Scan for the cell matching the given text and deliver its [X, Y] coordinate at center. 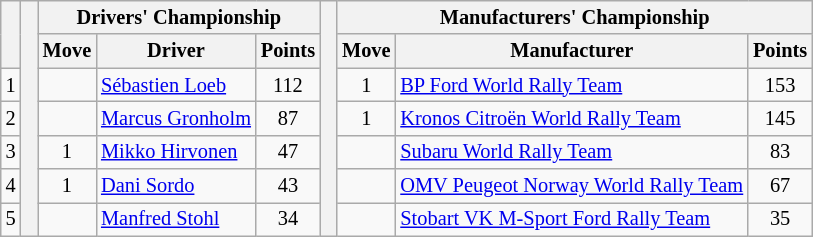
Subaru World Rally Team [572, 152]
Marcus Gronholm [176, 118]
5 [11, 219]
Dani Sordo [176, 186]
83 [780, 152]
34 [288, 219]
Manufacturers' Championship [574, 17]
87 [288, 118]
2 [11, 118]
Manfred Stohl [176, 219]
35 [780, 219]
Stobart VK M-Sport Ford Rally Team [572, 219]
OMV Peugeot Norway World Rally Team [572, 186]
Manufacturer [572, 51]
4 [11, 186]
Drivers' Championship [179, 17]
47 [288, 152]
153 [780, 85]
43 [288, 186]
145 [780, 118]
Kronos Citroën World Rally Team [572, 118]
BP Ford World Rally Team [572, 85]
67 [780, 186]
Mikko Hirvonen [176, 152]
3 [11, 152]
112 [288, 85]
Sébastien Loeb [176, 85]
Driver [176, 51]
